Pinpoint the cell where the given text exists, returning its (x, y) midpoint coordinate. 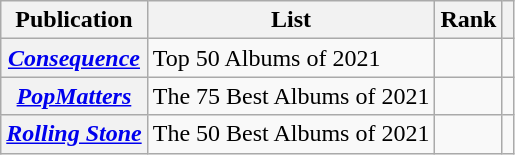
The 75 Best Albums of 2021 (291, 96)
Consequence (74, 58)
Top 50 Albums of 2021 (291, 58)
Publication (74, 20)
The 50 Best Albums of 2021 (291, 134)
Rolling Stone (74, 134)
List (291, 20)
PopMatters (74, 96)
Rank (468, 20)
